Pinpoint the cell where the given text exists, returning its (X, Y) midpoint coordinate. 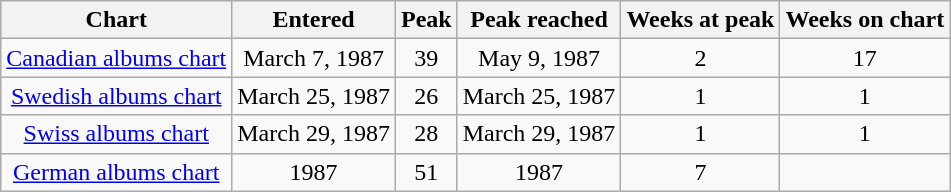
Weeks on chart (865, 20)
German albums chart (116, 172)
Peak reached (539, 20)
Weeks at peak (700, 20)
Peak (426, 20)
Swiss albums chart (116, 134)
2 (700, 58)
Chart (116, 20)
51 (426, 172)
28 (426, 134)
March 7, 1987 (314, 58)
26 (426, 96)
Canadian albums chart (116, 58)
Swedish albums chart (116, 96)
Entered (314, 20)
7 (700, 172)
17 (865, 58)
39 (426, 58)
May 9, 1987 (539, 58)
